Output the (x, y) coordinate of the center of the cell containing the given text.  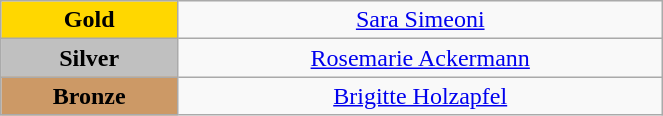
Sara Simeoni (420, 20)
Gold (90, 20)
Silver (90, 58)
Rosemarie Ackermann (420, 58)
Bronze (90, 96)
Brigitte Holzapfel (420, 96)
